Return the (x, y) coordinate for the center point of the cell that contains the specified text.  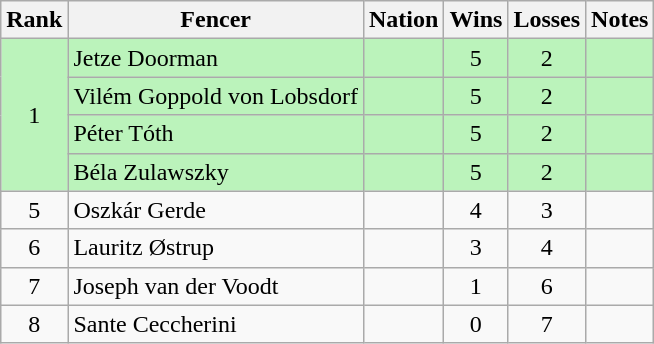
Wins (476, 20)
Péter Tóth (216, 134)
Rank (34, 20)
Jetze Doorman (216, 58)
Oszkár Gerde (216, 210)
8 (34, 324)
Joseph van der Voodt (216, 286)
Losses (547, 20)
Fencer (216, 20)
Notes (620, 20)
Nation (403, 20)
Béla Zulawszky (216, 172)
Vilém Goppold von Lobsdorf (216, 96)
Lauritz Østrup (216, 248)
Sante Ceccherini (216, 324)
0 (476, 324)
